From the cell containing the given text, extract its center point as [x, y] coordinate. 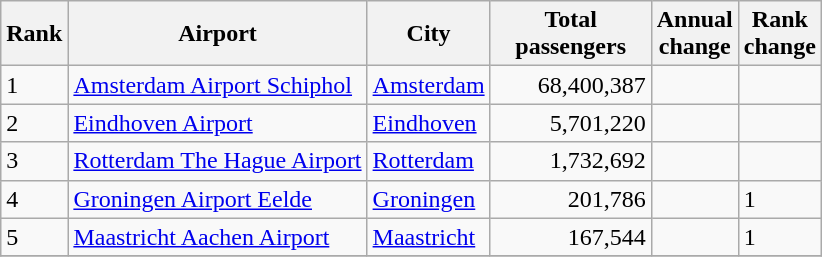
201,786 [570, 199]
5,701,220 [570, 123]
Eindhoven [428, 123]
68,400,387 [570, 85]
2 [34, 123]
1,732,692 [570, 161]
Maastricht [428, 237]
Eindhoven Airport [218, 123]
Groningen Airport Eelde [218, 199]
Rotterdam [428, 161]
167,544 [570, 237]
4 [34, 199]
Airport [218, 34]
City [428, 34]
Totalpassengers [570, 34]
3 [34, 161]
Amsterdam [428, 85]
Maastricht Aachen Airport [218, 237]
Groningen [428, 199]
Amsterdam Airport Schiphol [218, 85]
Annualchange [694, 34]
Rankchange [780, 34]
Rank [34, 34]
5 [34, 237]
Rotterdam The Hague Airport [218, 161]
